Return the [x, y] coordinate for the center point of the cell that contains the specified text.  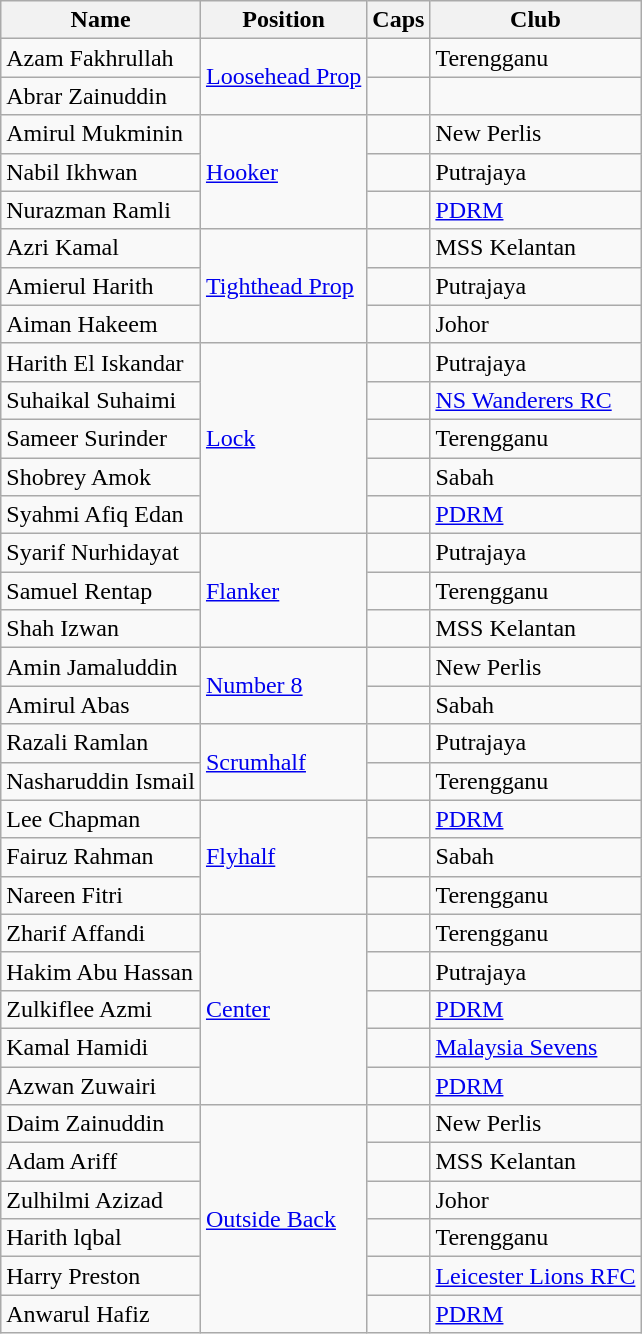
Abrar Zainuddin [101, 96]
Kamal Hamidi [101, 1047]
Sameer Surinder [101, 438]
Lock [283, 438]
Caps [398, 20]
Flanker [283, 591]
Amirul Mukminin [101, 134]
Amirul Abas [101, 705]
Number 8 [283, 686]
Zulkiflee Azmi [101, 1009]
Harith lqbal [101, 1238]
Azri Kamal [101, 248]
Aiman Hakeem [101, 324]
Syahmi Afiq Edan [101, 515]
Azam Fakhrullah [101, 58]
Harry Preston [101, 1276]
Outside Back [283, 1219]
Nabil Ikhwan [101, 172]
Harith El Iskandar [101, 362]
Position [283, 20]
Nurazman Ramli [101, 210]
Shah Izwan [101, 629]
Azwan Zuwairi [101, 1085]
Syarif Nurhidayat [101, 553]
Shobrey Amok [101, 477]
Nareen Fitri [101, 895]
Anwarul Hafiz [101, 1314]
Name [101, 20]
Nasharuddin Ismail [101, 781]
Fairuz Rahman [101, 857]
Club [536, 20]
Center [283, 1009]
Malaysia Sevens [536, 1047]
Amierul Harith [101, 286]
Suhaikal Suhaimi [101, 400]
Daim Zainuddin [101, 1124]
Leicester Lions RFC [536, 1276]
Amin Jamaluddin [101, 667]
Samuel Rentap [101, 591]
Hakim Abu Hassan [101, 971]
Zharif Affandi [101, 933]
Lee Chapman [101, 819]
Loosehead Prop [283, 77]
Scrumhalf [283, 762]
Razali Ramlan [101, 743]
Adam Ariff [101, 1162]
Hooker [283, 172]
Tighthead Prop [283, 286]
Flyhalf [283, 857]
NS Wanderers RC [536, 400]
Zulhilmi Azizad [101, 1200]
